Find where the given text appears and provide that cell's center as (x, y) coordinate. 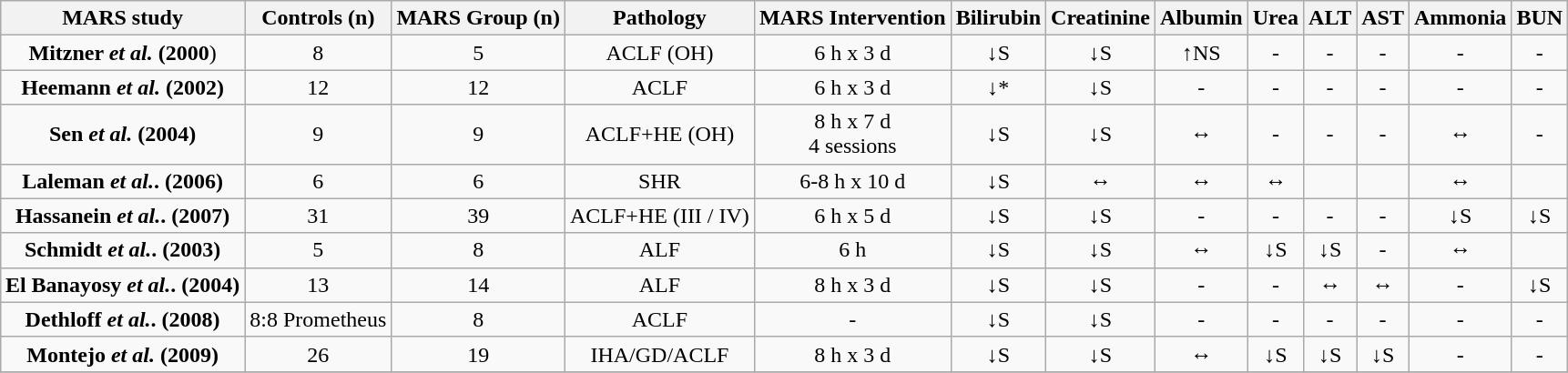
39 (479, 216)
Dethloff et al.. (2008) (122, 319)
Creatinine (1101, 18)
31 (319, 216)
14 (479, 285)
ACLF+HE (OH) (659, 135)
ACLF+HE (III / IV) (659, 216)
Laleman et al.. (2006) (122, 181)
ALT (1330, 18)
Ammonia (1460, 18)
↑NS (1201, 53)
6-8 h x 10 d (852, 181)
AST (1383, 18)
Hassanein et al.. (2007) (122, 216)
6 h (852, 250)
SHR (659, 181)
Mitzner et al. (2000) (122, 53)
ACLF (OH) (659, 53)
Bilirubin (998, 18)
MARS Intervention (852, 18)
6 h x 5 d (852, 216)
Sen et al. (2004) (122, 135)
MARS study (122, 18)
Urea (1275, 18)
Albumin (1201, 18)
13 (319, 285)
8:8 Prometheus (319, 319)
8 h x 7 d4 sessions (852, 135)
Controls (n) (319, 18)
Heemann et al. (2002) (122, 87)
Pathology (659, 18)
↓* (998, 87)
19 (479, 354)
26 (319, 354)
MARS Group (n) (479, 18)
IHA/GD/ACLF (659, 354)
El Banayosy et al.. (2004) (122, 285)
Montejo et al. (2009) (122, 354)
BUN (1540, 18)
Schmidt et al.. (2003) (122, 250)
